Capture the cell that displays the provided text and extract its [X, Y] central coordinate. 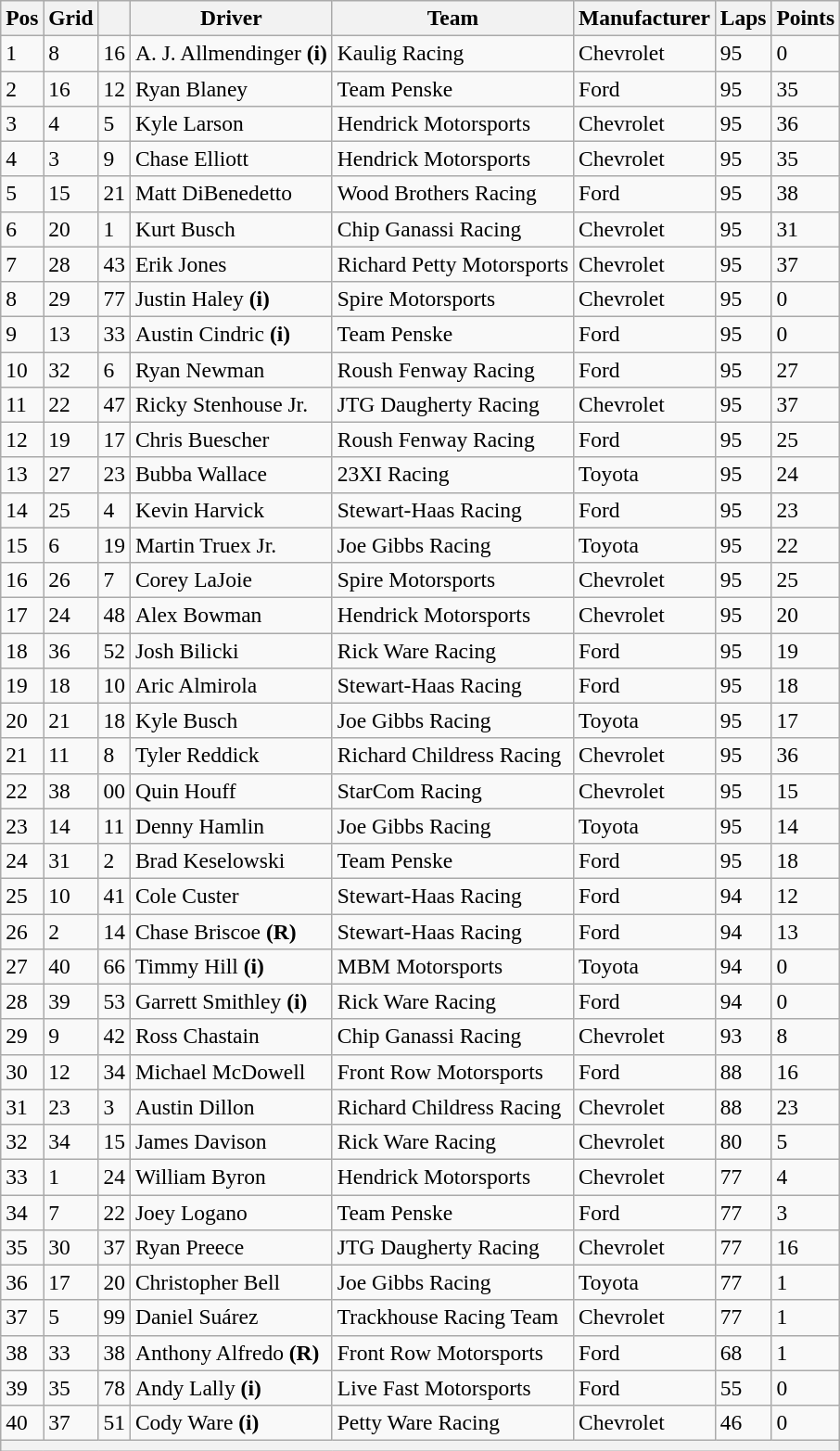
53 [114, 1001]
Team [452, 18]
Kyle Larson [231, 123]
Live Fast Motorsports [452, 1388]
Laps [744, 18]
Chase Elliott [231, 159]
Alex Bowman [231, 615]
Cody Ware (i) [231, 1422]
99 [114, 1317]
Cole Custer [231, 896]
Tyler Reddick [231, 756]
Chris Buescher [231, 439]
55 [744, 1388]
Ross Chastain [231, 1037]
68 [744, 1353]
Grid [70, 18]
Garrett Smithley (i) [231, 1001]
Ryan Preece [231, 1247]
Petty Ware Racing [452, 1422]
78 [114, 1388]
StarCom Racing [452, 791]
52 [114, 650]
48 [114, 615]
Ricky Stenhouse Jr. [231, 404]
Austin Cindric (i) [231, 334]
Josh Bilicki [231, 650]
Timmy Hill (i) [231, 966]
Andy Lally (i) [231, 1388]
23XI Racing [452, 475]
93 [744, 1037]
Christopher Bell [231, 1282]
William Byron [231, 1177]
Justin Haley (i) [231, 299]
Martin Truex Jr. [231, 545]
Richard Petty Motorsports [452, 264]
Michael McDowell [231, 1072]
Anthony Alfredo (R) [231, 1353]
Daniel Suárez [231, 1317]
51 [114, 1422]
Pos [22, 18]
A. J. Allmendinger (i) [231, 53]
Points [806, 18]
00 [114, 791]
Quin Houff [231, 791]
Kevin Harvick [231, 510]
46 [744, 1422]
47 [114, 404]
Corey LaJoie [231, 579]
MBM Motorsports [452, 966]
Trackhouse Racing Team [452, 1317]
80 [744, 1141]
Aric Almirola [231, 685]
Joey Logano [231, 1212]
Kyle Busch [231, 720]
Manufacturer [645, 18]
41 [114, 896]
Matt DiBenedetto [231, 194]
Austin Dillon [231, 1107]
Bubba Wallace [231, 475]
42 [114, 1037]
Kaulig Racing [452, 53]
Denny Hamlin [231, 826]
43 [114, 264]
Ryan Newman [231, 369]
James Davison [231, 1141]
Kurt Busch [231, 229]
66 [114, 966]
Ryan Blaney [231, 88]
Chase Briscoe (R) [231, 931]
Brad Keselowski [231, 860]
Wood Brothers Racing [452, 194]
Erik Jones [231, 264]
Driver [231, 18]
